Pinpoint the cell where the given text exists, returning its (X, Y) midpoint coordinate. 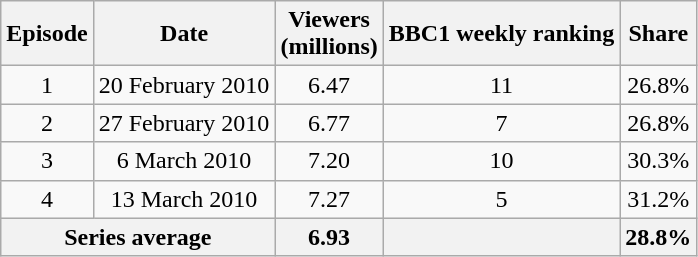
BBC1 weekly ranking (501, 34)
3 (47, 161)
Episode (47, 34)
6.47 (329, 85)
6 March 2010 (184, 161)
Viewers(millions) (329, 34)
20 February 2010 (184, 85)
7 (501, 123)
2 (47, 123)
7.20 (329, 161)
4 (47, 199)
7.27 (329, 199)
Date (184, 34)
6.93 (329, 237)
10 (501, 161)
31.2% (658, 199)
6.77 (329, 123)
11 (501, 85)
30.3% (658, 161)
27 February 2010 (184, 123)
1 (47, 85)
28.8% (658, 237)
Series average (138, 237)
Share (658, 34)
13 March 2010 (184, 199)
5 (501, 199)
